Output the (x, y) coordinate of the center of the cell containing the given text.  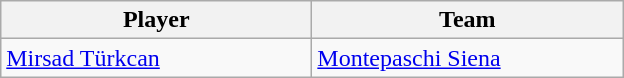
Team (468, 20)
Montepaschi Siena (468, 58)
Mirsad Türkcan (156, 58)
Player (156, 20)
